Detect which cell encompasses the target text, then output its [X, Y] center coordinate. 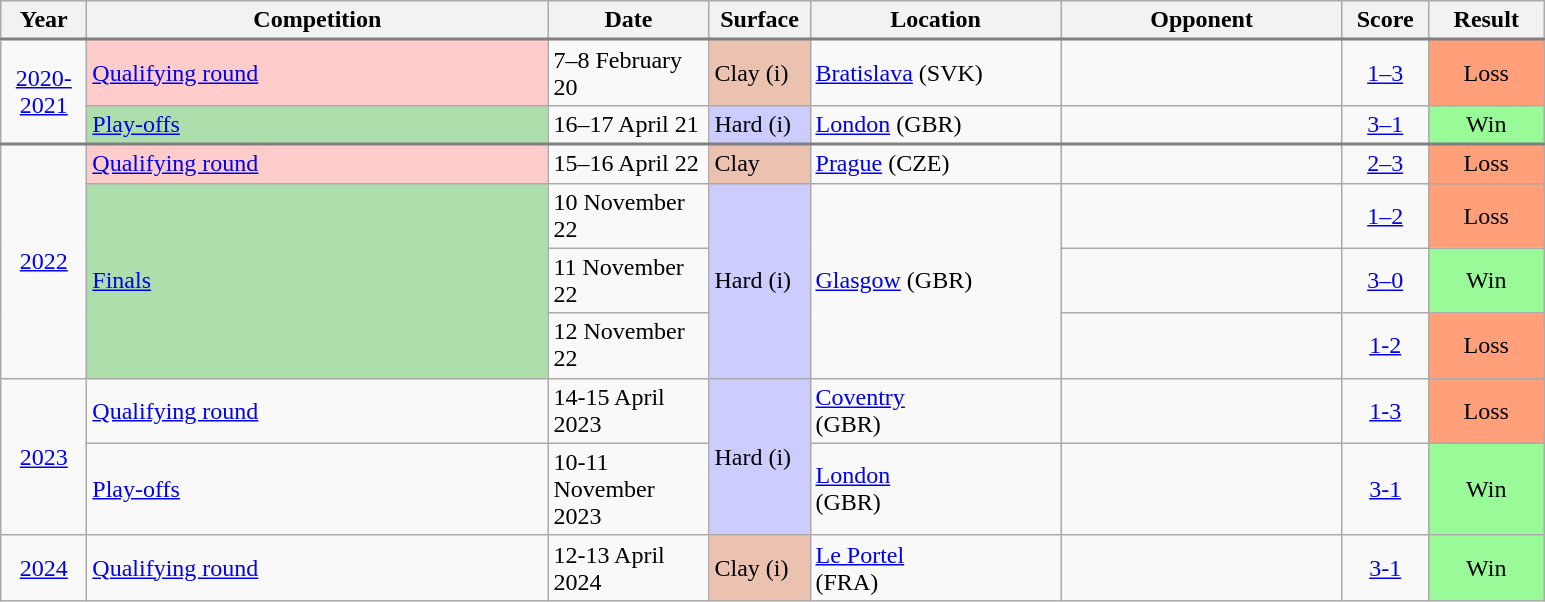
London (GBR) [936, 124]
14-15 April 2023 [628, 410]
2–3 [1385, 164]
2024 [44, 568]
Prague (CZE) [936, 164]
Surface [760, 20]
3–0 [1385, 280]
15–16 April 22 [628, 164]
2023 [44, 456]
16–17 April 21 [628, 124]
2020-2021 [44, 92]
Finals [318, 280]
10-11 November 2023 [628, 489]
Glasgow (GBR) [936, 280]
Location [936, 20]
Competition [318, 20]
3–1 [1385, 124]
10 November 22 [628, 216]
1-2 [1385, 346]
1–2 [1385, 216]
Year [44, 20]
Score [1385, 20]
12 November 22 [628, 346]
11 November 22 [628, 280]
Le Portel(FRA) [936, 568]
Date [628, 20]
London(GBR) [936, 489]
Clay [760, 164]
12-13 April 2024 [628, 568]
2022 [44, 261]
7–8 February 20 [628, 73]
Opponent [1202, 20]
Bratislava (SVK) [936, 73]
1-3 [1385, 410]
Result [1486, 20]
1–3 [1385, 73]
Coventry(GBR) [936, 410]
